Find where the given text appears and provide that cell's center as [X, Y] coordinate. 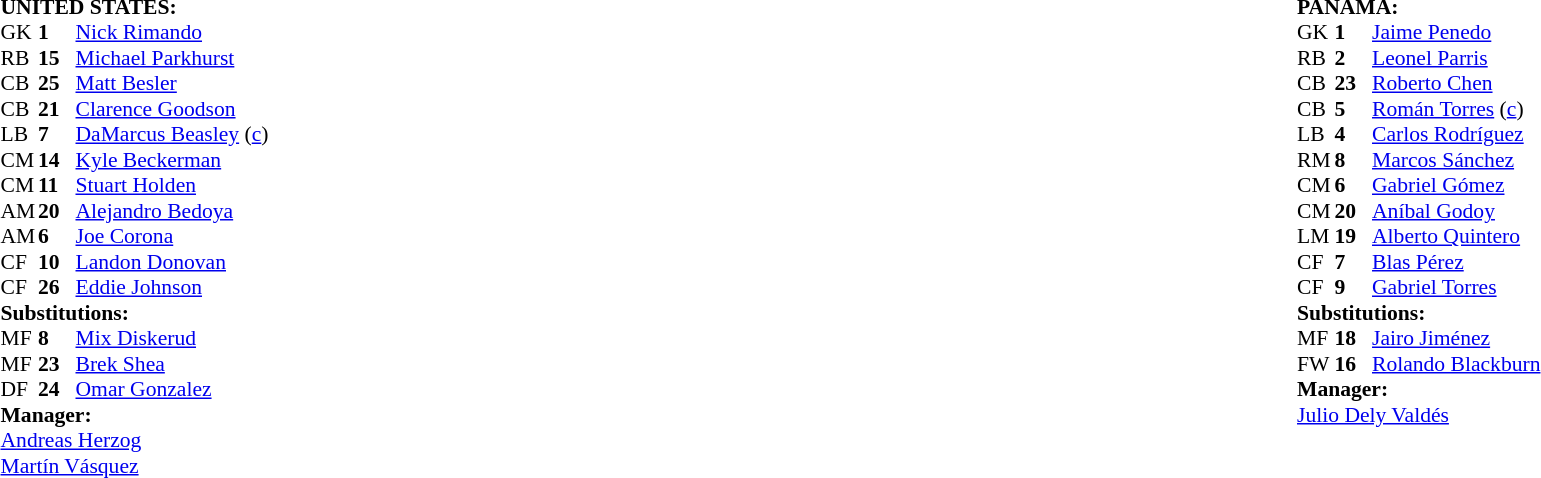
Marcos Sánchez [1456, 160]
Clarence Goodson [172, 109]
19 [1354, 237]
Gabriel Gómez [1456, 185]
Mix Diskerud [172, 339]
11 [57, 185]
Roberto Chen [1456, 83]
Blas Pérez [1456, 262]
9 [1354, 287]
16 [1354, 364]
25 [57, 83]
Omar Gonzalez [172, 389]
Leonel Parris [1456, 58]
Brek Shea [172, 364]
Román Torres (c) [1456, 109]
Nick Rimando [172, 33]
Joe Corona [172, 237]
Aníbal Godoy [1456, 211]
Landon Donovan [172, 262]
2 [1354, 58]
Stuart Holden [172, 185]
Julio Dely Valdés [1418, 415]
FW [1316, 364]
Alejandro Bedoya [172, 211]
DF [19, 389]
14 [57, 160]
10 [57, 262]
RM [1316, 160]
5 [1354, 109]
Carlos Rodríguez [1456, 135]
Michael Parkhurst [172, 58]
Gabriel Torres [1456, 287]
26 [57, 287]
Jairo Jiménez [1456, 339]
DaMarcus Beasley (c) [172, 135]
Jaime Penedo [1456, 33]
Matt Besler [172, 83]
Kyle Beckerman [172, 160]
15 [57, 58]
4 [1354, 135]
18 [1354, 339]
24 [57, 389]
Eddie Johnson [172, 287]
Alberto Quintero [1456, 237]
LM [1316, 237]
21 [57, 109]
Rolando Blackburn [1456, 364]
